Detect which cell encompasses the target text, then output its [X, Y] center coordinate. 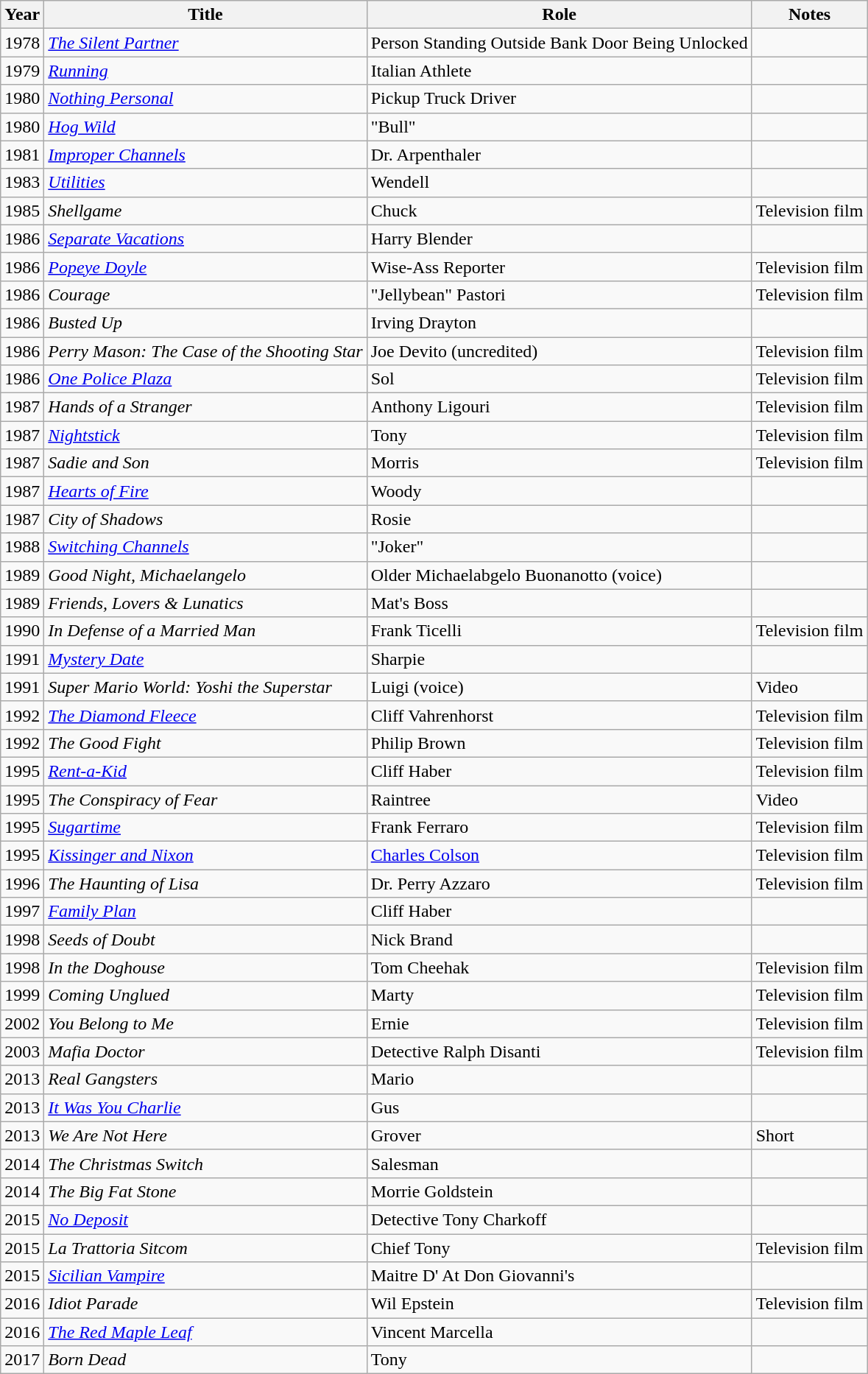
The Diamond Fleece [205, 715]
In the Doghouse [205, 968]
1999 [22, 996]
Sadie and Son [205, 463]
Seeds of Doubt [205, 940]
Detective Ralph Disanti [560, 1051]
1981 [22, 155]
Friends, Lovers & Lunatics [205, 603]
Sugartime [205, 828]
Perry Mason: The Case of the Shooting Star [205, 351]
Maitre D' At Don Giovanni's [560, 1276]
1978 [22, 43]
Separate Vacations [205, 239]
No Deposit [205, 1219]
Idiot Parade [205, 1304]
Mario [560, 1079]
Rosie [560, 519]
Kissinger and Nixon [205, 856]
Joe Devito (uncredited) [560, 351]
Hog Wild [205, 127]
The Conspiracy of Fear [205, 799]
Charles Colson [560, 856]
Cliff Vahrenhorst [560, 715]
Running [205, 71]
Mystery Date [205, 659]
City of Shadows [205, 519]
Gus [560, 1107]
2017 [22, 1360]
1990 [22, 631]
Born Dead [205, 1360]
Utilities [205, 183]
Busted Up [205, 323]
"Joker" [560, 547]
Luigi (voice) [560, 687]
The Silent Partner [205, 43]
Detective Tony Charkoff [560, 1219]
Irving Drayton [560, 323]
Wil Epstein [560, 1304]
1985 [22, 211]
Family Plan [205, 912]
Chief Tony [560, 1248]
Mafia Doctor [205, 1051]
Coming Unglued [205, 996]
Role [560, 15]
Frank Ferraro [560, 828]
Nick Brand [560, 940]
Harry Blender [560, 239]
Vincent Marcella [560, 1332]
Grover [560, 1135]
Older Michaelabgelo Buonanotto (voice) [560, 575]
Super Mario World: Yoshi the Superstar [205, 687]
Woody [560, 491]
Good Night, Michaelangelo [205, 575]
Real Gangsters [205, 1079]
Morrie Goldstein [560, 1191]
Sharpie [560, 659]
Nightstick [205, 435]
Raintree [560, 799]
Hands of a Stranger [205, 407]
Wendell [560, 183]
1983 [22, 183]
Sol [560, 379]
Year [22, 15]
Marty [560, 996]
Italian Athlete [560, 71]
Morris [560, 463]
Mat's Boss [560, 603]
Dr. Arpenthaler [560, 155]
2002 [22, 1024]
Salesman [560, 1163]
2003 [22, 1051]
We Are Not Here [205, 1135]
Notes [810, 15]
"Jellybean" Pastori [560, 295]
Tom Cheehak [560, 968]
One Police Plaza [205, 379]
In Defense of a Married Man [205, 631]
The Christmas Switch [205, 1163]
Anthony Ligouri [560, 407]
1979 [22, 71]
Sicilian Vampire [205, 1276]
Nothing Personal [205, 99]
Dr. Perry Azzaro [560, 884]
1996 [22, 884]
The Haunting of Lisa [205, 884]
La Trattoria Sitcom [205, 1248]
The Red Maple Leaf [205, 1332]
Switching Channels [205, 547]
1997 [22, 912]
Short [810, 1135]
The Good Fight [205, 743]
Hearts of Fire [205, 491]
Philip Brown [560, 743]
Ernie [560, 1024]
Wise-Ass Reporter [560, 267]
Person Standing Outside Bank Door Being Unlocked [560, 43]
It Was You Charlie [205, 1107]
Title [205, 15]
Chuck [560, 211]
Improper Channels [205, 155]
You Belong to Me [205, 1024]
The Big Fat Stone [205, 1191]
Frank Ticelli [560, 631]
Rent-a-Kid [205, 771]
Courage [205, 295]
Pickup Truck Driver [560, 99]
"Bull" [560, 127]
Shellgame [205, 211]
1988 [22, 547]
Popeye Doyle [205, 267]
